Extract the (x, y) coordinate from the center of the cell holding the provided text.  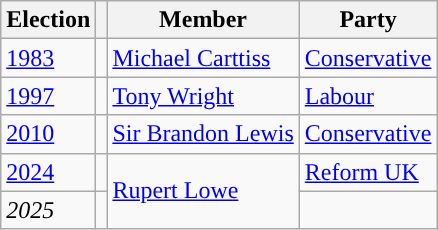
1983 (48, 58)
Rupert Lowe (203, 191)
1997 (48, 96)
Member (203, 20)
Michael Carttiss (203, 58)
2010 (48, 134)
2025 (48, 210)
Election (48, 20)
Reform UK (368, 172)
2024 (48, 172)
Labour (368, 96)
Tony Wright (203, 96)
Sir Brandon Lewis (203, 134)
Party (368, 20)
